Detect which cell encompasses the target text, then output its [x, y] center coordinate. 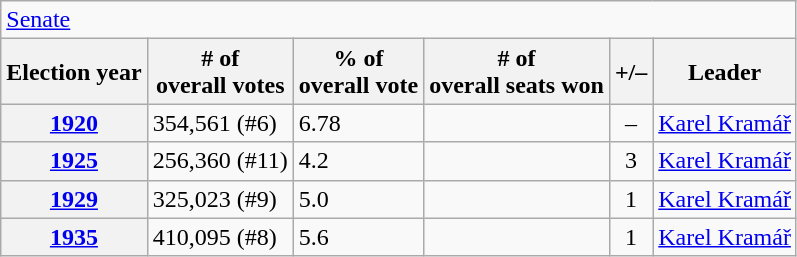
Leader [725, 72]
5.0 [358, 199]
1929 [74, 199]
1920 [74, 123]
Senate [399, 20]
# ofoverall votes [220, 72]
4.2 [358, 161]
+/– [630, 72]
3 [630, 161]
Election year [74, 72]
5.6 [358, 237]
325,023 (#9) [220, 199]
1925 [74, 161]
– [630, 123]
256,360 (#11) [220, 161]
410,095 (#8) [220, 237]
# ofoverall seats won [517, 72]
6.78 [358, 123]
% ofoverall vote [358, 72]
1935 [74, 237]
354,561 (#6) [220, 123]
